Scan for the cell matching the given text and deliver its (x, y) coordinate at center. 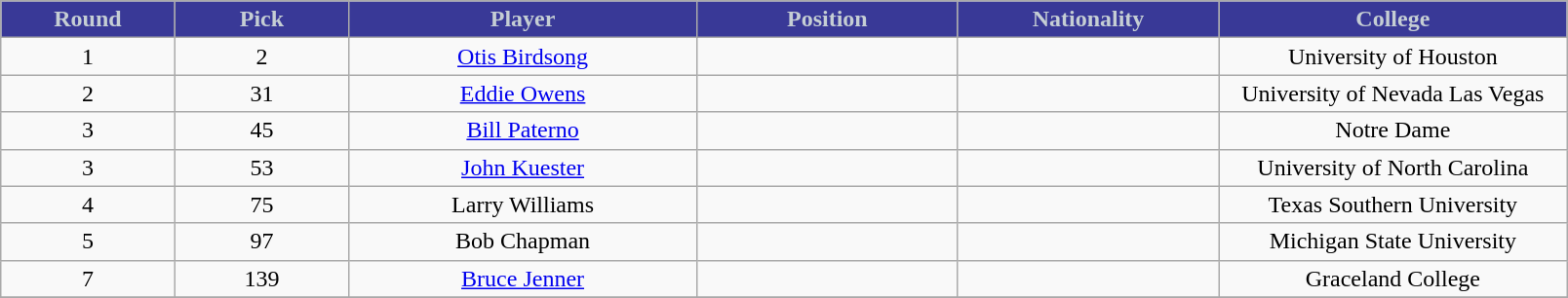
Bruce Jenner (523, 279)
53 (261, 168)
John Kuester (523, 168)
Bill Paterno (523, 130)
97 (261, 242)
College (1392, 19)
Eddie Owens (523, 93)
Round (88, 19)
45 (261, 130)
Michigan State University (1392, 242)
Nationality (1088, 19)
7 (88, 279)
Texas Southern University (1392, 205)
4 (88, 205)
Larry Williams (523, 205)
Position (828, 19)
5 (88, 242)
Pick (261, 19)
University of North Carolina (1392, 168)
139 (261, 279)
75 (261, 205)
31 (261, 93)
University of Nevada Las Vegas (1392, 93)
Otis Birdsong (523, 56)
Notre Dame (1392, 130)
Bob Chapman (523, 242)
Player (523, 19)
Graceland College (1392, 279)
University of Houston (1392, 56)
1 (88, 56)
